Find where the given text appears and provide that cell's center as (x, y) coordinate. 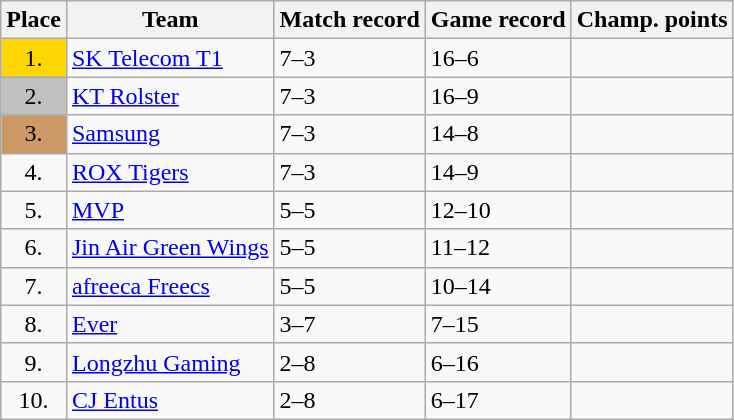
ROX Tigers (170, 172)
Jin Air Green Wings (170, 248)
6–16 (498, 362)
14–9 (498, 172)
Longzhu Gaming (170, 362)
11–12 (498, 248)
afreeca Freecs (170, 286)
Game record (498, 20)
7–15 (498, 324)
14–8 (498, 134)
Place (34, 20)
8. (34, 324)
6. (34, 248)
9. (34, 362)
Ever (170, 324)
16–6 (498, 58)
1. (34, 58)
6–17 (498, 400)
7. (34, 286)
10–14 (498, 286)
Match record (350, 20)
SK Telecom T1 (170, 58)
3–7 (350, 324)
12–10 (498, 210)
3. (34, 134)
5. (34, 210)
Team (170, 20)
MVP (170, 210)
CJ Entus (170, 400)
KT Rolster (170, 96)
Champ. points (652, 20)
Samsung (170, 134)
10. (34, 400)
4. (34, 172)
2. (34, 96)
16–9 (498, 96)
